Output the (X, Y) coordinate of the center of the cell containing the given text.  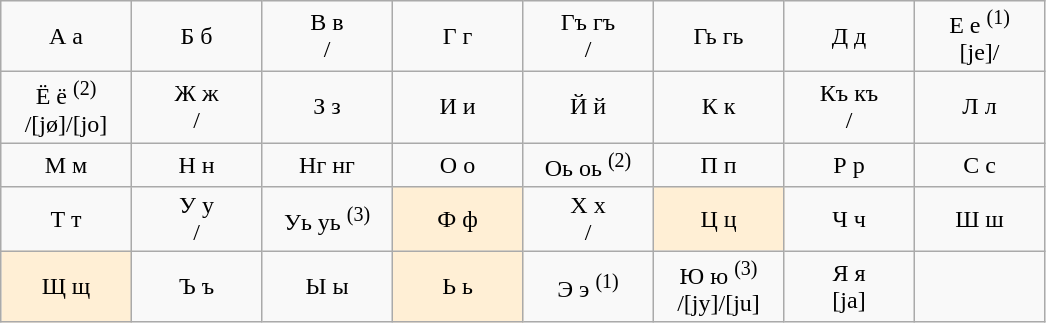
Ж ж / (196, 108)
Къ къ / (849, 108)
А а (66, 36)
Е е (1) [je]/ (979, 36)
И и (457, 108)
С с (979, 165)
Р р (849, 165)
Ч ч (849, 219)
Ю ю (3) /[jy]/[ju] (718, 286)
П п (718, 165)
Л л (979, 108)
Э э (1) (588, 286)
Щ щ (66, 286)
Оь оь (2) (588, 165)
О о (457, 165)
Г г (457, 36)
Ц ц (718, 219)
Ы ы (327, 286)
Н н (196, 165)
Й й (588, 108)
З з (327, 108)
Нг нг (327, 165)
Ё ё (2) /[jø]/[jo] (66, 108)
Гъ гъ / (588, 36)
К к (718, 108)
Ъ ъ (196, 286)
Б б (196, 36)
Гь гь (718, 36)
Ш ш (979, 219)
Уь уь (3) (327, 219)
В в / (327, 36)
Я я [ja] (849, 286)
Д д (849, 36)
У у / (196, 219)
Ь ь (457, 286)
Т т (66, 219)
Ф ф (457, 219)
М м (66, 165)
Х х / (588, 219)
